Locate the cell with the specified text and output its (X, Y) center coordinate. 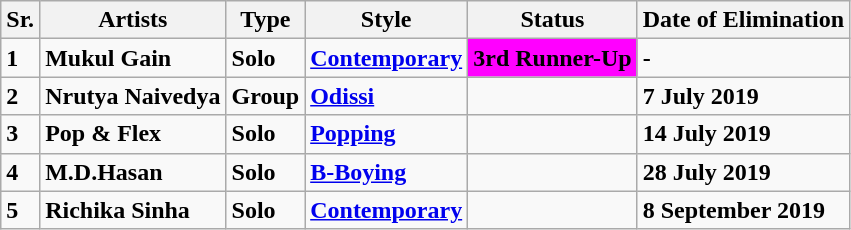
B-Boying (386, 172)
Richika Sinha (133, 210)
3rd Runner-Up (553, 58)
28 July 2019 (743, 172)
14 July 2019 (743, 134)
Mukul Gain (133, 58)
Style (386, 20)
Odissi (386, 96)
2 (20, 96)
Group (266, 96)
7 July 2019 (743, 96)
4 (20, 172)
Type (266, 20)
Popping (386, 134)
M.D.Hasan (133, 172)
Status (553, 20)
- (743, 58)
Artists (133, 20)
Pop & Flex (133, 134)
3 (20, 134)
1 (20, 58)
Date of Elimination (743, 20)
8 September 2019 (743, 210)
Nrutya Naivedya (133, 96)
Sr. (20, 20)
5 (20, 210)
